Output the [x, y] coordinate of the center of the cell containing the given text.  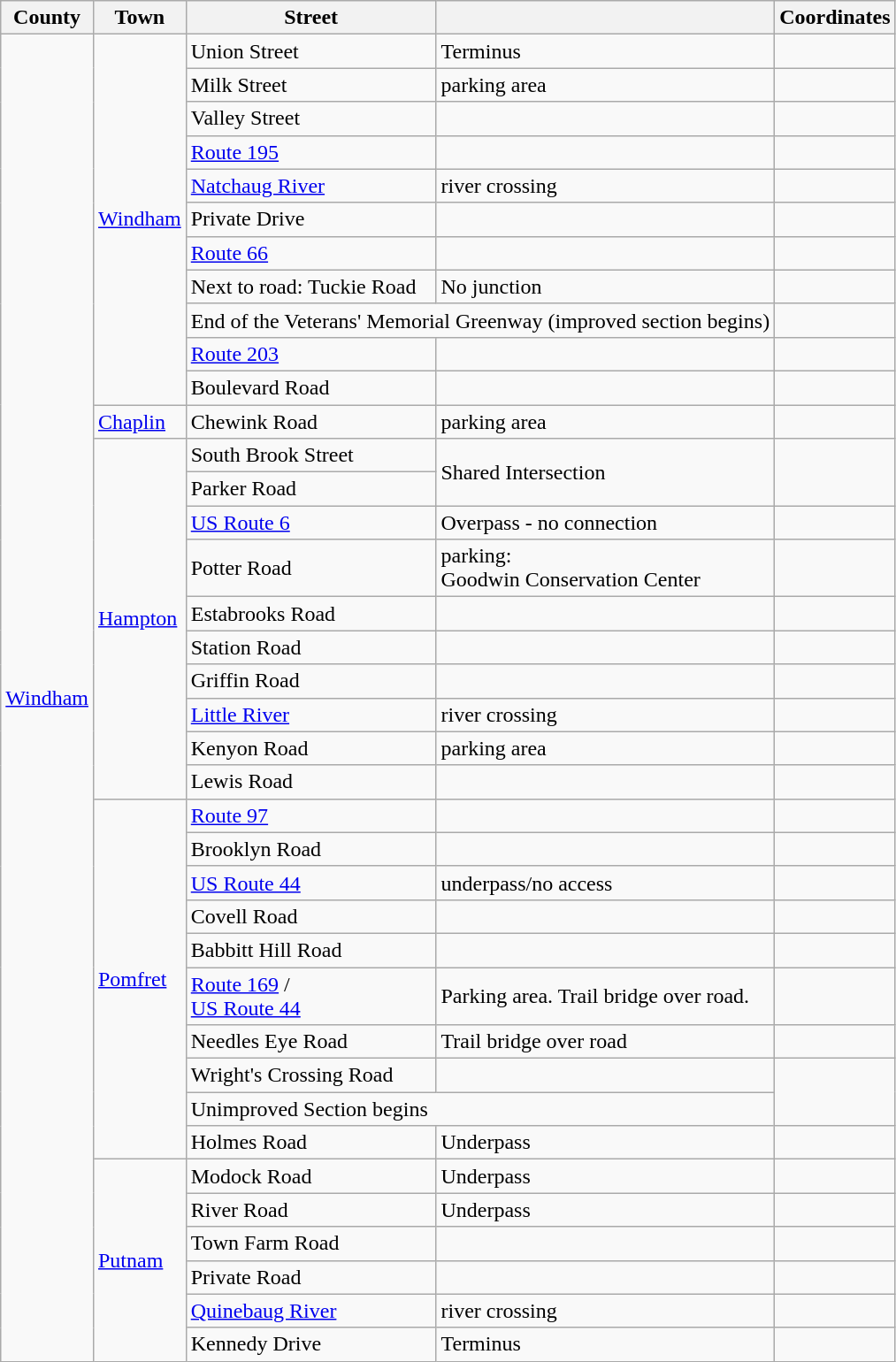
Griffin Road [311, 681]
Private Drive [311, 219]
Boulevard Road [311, 387]
Estabrooks Road [311, 614]
Babbitt Hill Road [311, 950]
Route 97 [311, 815]
Parker Road [311, 489]
Putnam [140, 1260]
Union Street [311, 51]
South Brook Street [311, 455]
Needles Eye Road [311, 1042]
Kennedy Drive [311, 1344]
Private Road [311, 1277]
Lewis Road [311, 782]
Chewink Road [311, 422]
parking:Goodwin Conservation Center [605, 568]
Milk Street [311, 85]
Holmes Road [311, 1143]
Station Road [311, 647]
Route 169 / US Route 44 [311, 996]
Street [311, 18]
Kenyon Road [311, 748]
Wright's Crossing Road [311, 1075]
Pomfret [140, 979]
Covell Road [311, 916]
Coordinates [835, 18]
Natchaug River [311, 186]
Town Farm Road [311, 1243]
Route 195 [311, 152]
Overpass - no connection [605, 523]
Chaplin [140, 422]
River Road [311, 1210]
No junction [605, 287]
Modock Road [311, 1176]
Little River [311, 715]
US Route 6 [311, 523]
Route 203 [311, 354]
Valley Street [311, 119]
Route 66 [311, 253]
Town [140, 18]
Unimproved Section begins [479, 1109]
County [48, 18]
Potter Road [311, 568]
End of the Veterans' Memorial Greenway (improved section begins) [479, 320]
US Route 44 [311, 883]
Quinebaug River [311, 1311]
Brooklyn Road [311, 849]
Shared Intersection [605, 472]
Trail bridge over road [605, 1042]
Parking area. Trail bridge over road. [605, 996]
underpass/no access [605, 883]
Hampton [140, 619]
Next to road: Tuckie Road [311, 287]
